From the cell containing the given text, extract its center point as [x, y] coordinate. 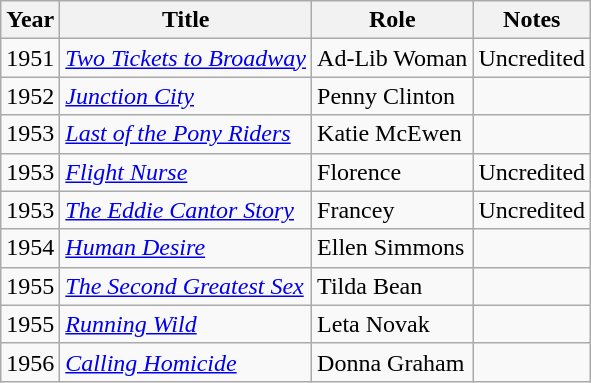
Last of the Pony Riders [186, 134]
Two Tickets to Broadway [186, 58]
1954 [30, 248]
Florence [392, 172]
The Eddie Cantor Story [186, 210]
Human Desire [186, 248]
Year [30, 20]
Junction City [186, 96]
Penny Clinton [392, 96]
Donna Graham [392, 362]
Running Wild [186, 324]
Title [186, 20]
Tilda Bean [392, 286]
The Second Greatest Sex [186, 286]
Calling Homicide [186, 362]
Francey [392, 210]
Ad-Lib Woman [392, 58]
1952 [30, 96]
Flight Nurse [186, 172]
Role [392, 20]
1956 [30, 362]
Notes [532, 20]
1951 [30, 58]
Leta Novak [392, 324]
Ellen Simmons [392, 248]
Katie McEwen [392, 134]
